Provide the (X, Y) coordinate of the cell's center where the given text is located.  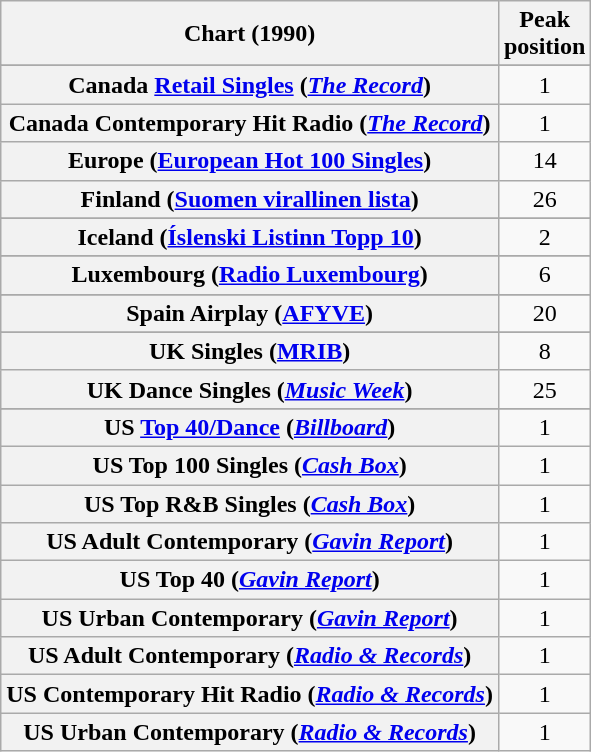
6 (544, 275)
US Top 40 (Gavin Report) (250, 580)
US Urban Contemporary (Gavin Report) (250, 618)
Peakposition (544, 34)
US Adult Contemporary (Gavin Report) (250, 542)
8 (544, 351)
US Contemporary Hit Radio (Radio & Records) (250, 694)
14 (544, 161)
US Adult Contemporary (Radio & Records) (250, 656)
Europe (European Hot 100 Singles) (250, 161)
US Top 100 Singles (Cash Box) (250, 465)
US Top 40/Dance (Billboard) (250, 427)
Iceland (Íslenski Listinn Topp 10) (250, 237)
US Urban Contemporary (Radio & Records) (250, 732)
2 (544, 237)
Canada Contemporary Hit Radio (The Record) (250, 123)
Chart (1990) (250, 34)
26 (544, 199)
US Top R&B Singles (Cash Box) (250, 503)
UK Dance Singles (Music Week) (250, 389)
Canada Retail Singles (The Record) (250, 85)
Spain Airplay (AFYVE) (250, 313)
25 (544, 389)
UK Singles (MRIB) (250, 351)
20 (544, 313)
Luxembourg (Radio Luxembourg) (250, 275)
Finland (Suomen virallinen lista) (250, 199)
